Output the (x, y) coordinate of the center of the cell containing the given text.  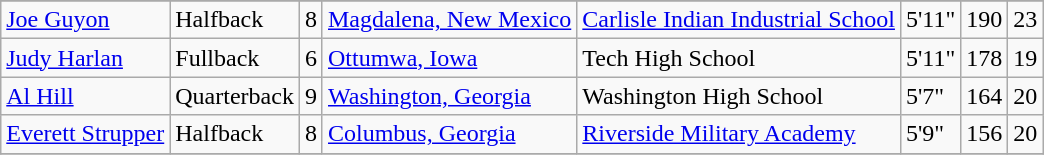
6 (310, 58)
156 (984, 134)
Washington, Georgia (449, 96)
Riverside Military Academy (739, 134)
Fullback (235, 58)
Al Hill (86, 96)
Magdalena, New Mexico (449, 20)
Washington High School (739, 96)
Judy Harlan (86, 58)
Everett Strupper (86, 134)
5'7" (930, 96)
Quarterback (235, 96)
9 (310, 96)
Carlisle Indian Industrial School (739, 20)
Columbus, Georgia (449, 134)
19 (1026, 58)
Ottumwa, Iowa (449, 58)
190 (984, 20)
Tech High School (739, 58)
5'9" (930, 134)
23 (1026, 20)
164 (984, 96)
Joe Guyon (86, 20)
178 (984, 58)
